Detect which cell encompasses the target text, then output its (x, y) center coordinate. 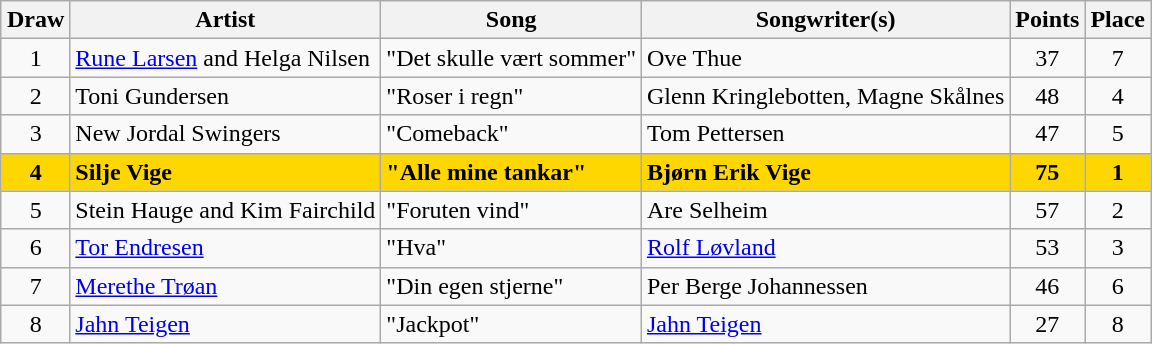
Silje Vige (226, 172)
Points (1048, 20)
75 (1048, 172)
46 (1048, 286)
Bjørn Erik Vige (825, 172)
"Det skulle vært sommer" (512, 58)
Rolf Løvland (825, 248)
Stein Hauge and Kim Fairchild (226, 210)
47 (1048, 134)
Song (512, 20)
Per Berge Johannessen (825, 286)
Tom Pettersen (825, 134)
New Jordal Swingers (226, 134)
53 (1048, 248)
37 (1048, 58)
Artist (226, 20)
Toni Gundersen (226, 96)
"Jackpot" (512, 324)
Songwriter(s) (825, 20)
"Roser i regn" (512, 96)
57 (1048, 210)
Rune Larsen and Helga Nilsen (226, 58)
"Comeback" (512, 134)
Place (1118, 20)
27 (1048, 324)
Merethe Trøan (226, 286)
"Din egen stjerne" (512, 286)
Draw (35, 20)
Are Selheim (825, 210)
"Alle mine tankar" (512, 172)
Tor Endresen (226, 248)
"Foruten vind" (512, 210)
Ove Thue (825, 58)
48 (1048, 96)
"Hva" (512, 248)
Glenn Kringlebotten, Magne Skålnes (825, 96)
